For the text-containing cell, return its midpoint in [x, y] coordinate format. 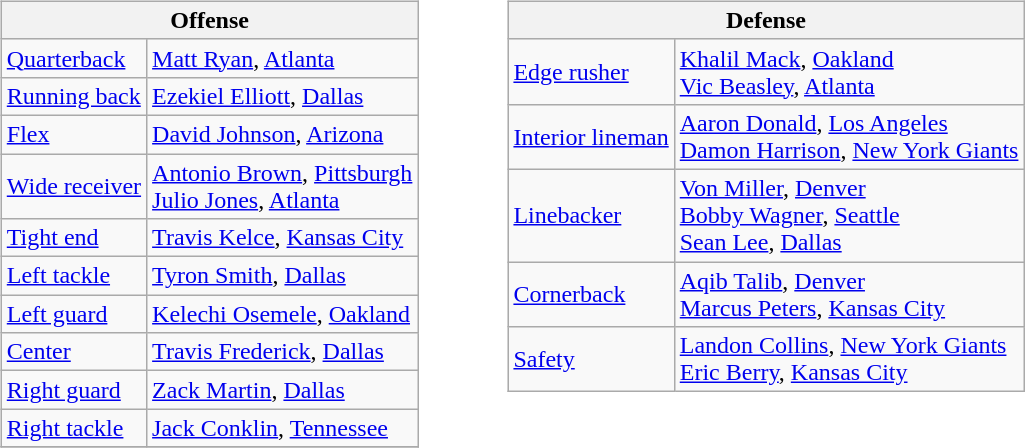
Cornerback [591, 294]
Travis Kelce, Kansas City [282, 238]
Quarterback [74, 58]
Kelechi Osemele, Oakland [282, 314]
Tight end [74, 238]
Landon Collins, New York GiantsEric Berry, Kansas City [849, 360]
Safety [591, 360]
Interior lineman [591, 136]
Left tackle [74, 276]
Ezekiel Elliott, Dallas [282, 96]
Travis Frederick, Dallas [282, 352]
Khalil Mack, OaklandVic Beasley, Atlanta [849, 72]
Matt Ryan, Atlanta [282, 58]
Edge rusher [591, 72]
Von Miller, DenverBobby Wagner, SeattleSean Lee, Dallas [849, 215]
Running back [74, 96]
Zack Martin, Dallas [282, 390]
Defense [766, 20]
Linebacker [591, 215]
Center [74, 352]
Antonio Brown, PittsburghJulio Jones, Atlanta [282, 186]
Offense [210, 20]
Flex [74, 134]
Aqib Talib, DenverMarcus Peters, Kansas City [849, 294]
Wide receiver [74, 186]
Jack Conklin, Tennessee [282, 428]
Tyron Smith, Dallas [282, 276]
Right guard [74, 390]
Left guard [74, 314]
David Johnson, Arizona [282, 134]
Aaron Donald, Los AngelesDamon Harrison, New York Giants [849, 136]
Right tackle [74, 428]
